Scan for the cell matching the given text and deliver its [x, y] coordinate at center. 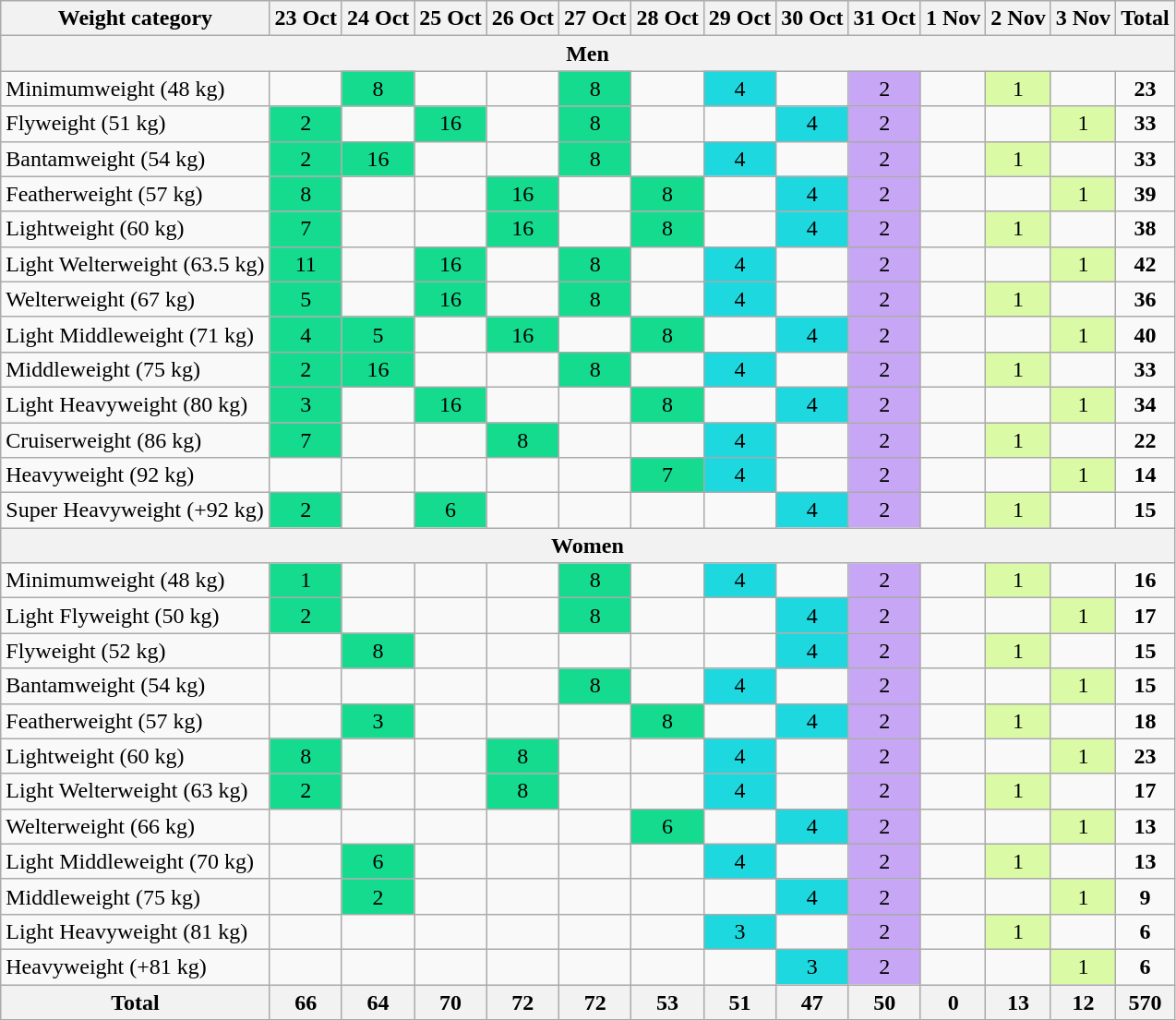
Flyweight (51 kg) [135, 124]
Light Welterweight (63.5 kg) [135, 264]
24 Oct [378, 18]
34 [1146, 404]
42 [1146, 264]
11 [306, 264]
2 Nov [1018, 18]
Women [587, 546]
29 Oct [739, 18]
Men [587, 54]
38 [1146, 229]
Weight category [135, 18]
Super Heavyweight (+92 kg) [135, 510]
Light Middleweight (71 kg) [135, 334]
Light Middleweight (70 kg) [135, 861]
Cruiserweight (86 kg) [135, 440]
28 Oct [667, 18]
51 [739, 1002]
Light Heavyweight (81 kg) [135, 931]
Light Flyweight (50 kg) [135, 616]
Light Heavyweight (80 kg) [135, 404]
Flyweight (52 kg) [135, 651]
3 Nov [1083, 18]
53 [667, 1002]
Welterweight (67 kg) [135, 299]
12 [1083, 1002]
25 Oct [450, 18]
23 Oct [306, 18]
0 [953, 1002]
Heavyweight (92 kg) [135, 475]
66 [306, 1002]
27 Oct [595, 18]
9 [1146, 896]
30 Oct [812, 18]
14 [1146, 475]
47 [812, 1002]
36 [1146, 299]
1 Nov [953, 18]
18 [1146, 721]
26 Oct [522, 18]
50 [884, 1002]
40 [1146, 334]
Light Welterweight (63 kg) [135, 791]
570 [1146, 1002]
22 [1146, 440]
Heavyweight (+81 kg) [135, 966]
Welterweight (66 kg) [135, 826]
39 [1146, 194]
64 [378, 1002]
70 [450, 1002]
31 Oct [884, 18]
